Extract the [x, y] coordinate from the center of the cell holding the provided text.  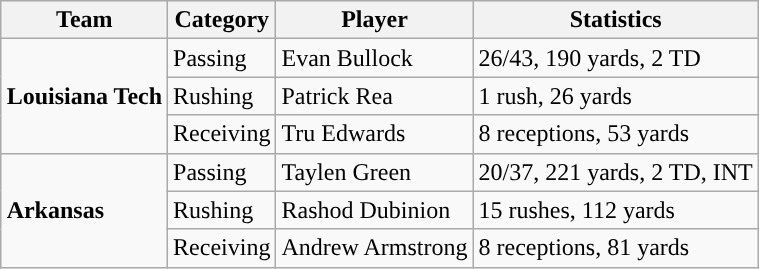
8 receptions, 53 yards [616, 134]
Louisiana Tech [84, 96]
Tru Edwards [374, 134]
Category [222, 20]
Player [374, 20]
Taylen Green [374, 172]
Rashod Dubinion [374, 210]
26/43, 190 yards, 2 TD [616, 58]
1 rush, 26 yards [616, 96]
20/37, 221 yards, 2 TD, INT [616, 172]
Arkansas [84, 210]
Evan Bullock [374, 58]
15 rushes, 112 yards [616, 210]
Team [84, 20]
Statistics [616, 20]
Andrew Armstrong [374, 248]
Patrick Rea [374, 96]
8 receptions, 81 yards [616, 248]
